Provide the (x, y) coordinate of the cell's center where the given text is located.  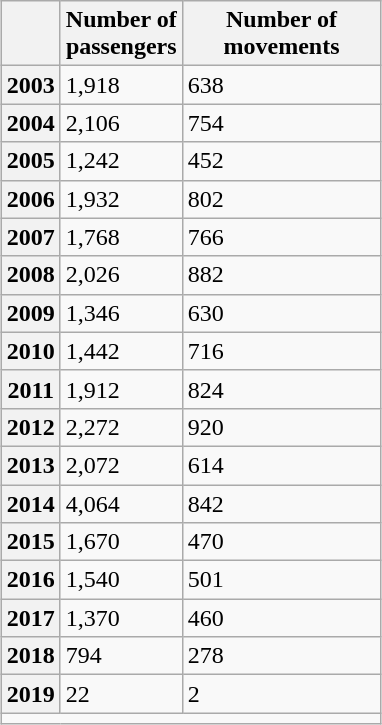
920 (282, 427)
278 (282, 656)
794 (121, 656)
2012 (30, 427)
1,918 (121, 85)
1,932 (121, 199)
716 (282, 351)
1,768 (121, 237)
452 (282, 161)
802 (282, 199)
638 (282, 85)
2,026 (121, 275)
1,242 (121, 161)
2018 (30, 656)
766 (282, 237)
2013 (30, 465)
2 (282, 694)
2,272 (121, 427)
Number ofpassengers (121, 34)
470 (282, 542)
2015 (30, 542)
2010 (30, 351)
882 (282, 275)
1,540 (121, 580)
2008 (30, 275)
2003 (30, 85)
2009 (30, 313)
2017 (30, 618)
1,346 (121, 313)
2,072 (121, 465)
2014 (30, 503)
2019 (30, 694)
1,370 (121, 618)
2007 (30, 237)
754 (282, 123)
22 (121, 694)
2004 (30, 123)
Number ofmovements (282, 34)
2011 (30, 389)
4,064 (121, 503)
501 (282, 580)
2005 (30, 161)
614 (282, 465)
1,912 (121, 389)
2016 (30, 580)
2,106 (121, 123)
630 (282, 313)
842 (282, 503)
1,442 (121, 351)
460 (282, 618)
2006 (30, 199)
824 (282, 389)
1,670 (121, 542)
